Identify which cell holds the provided text, then report its (x, y) central coordinate. 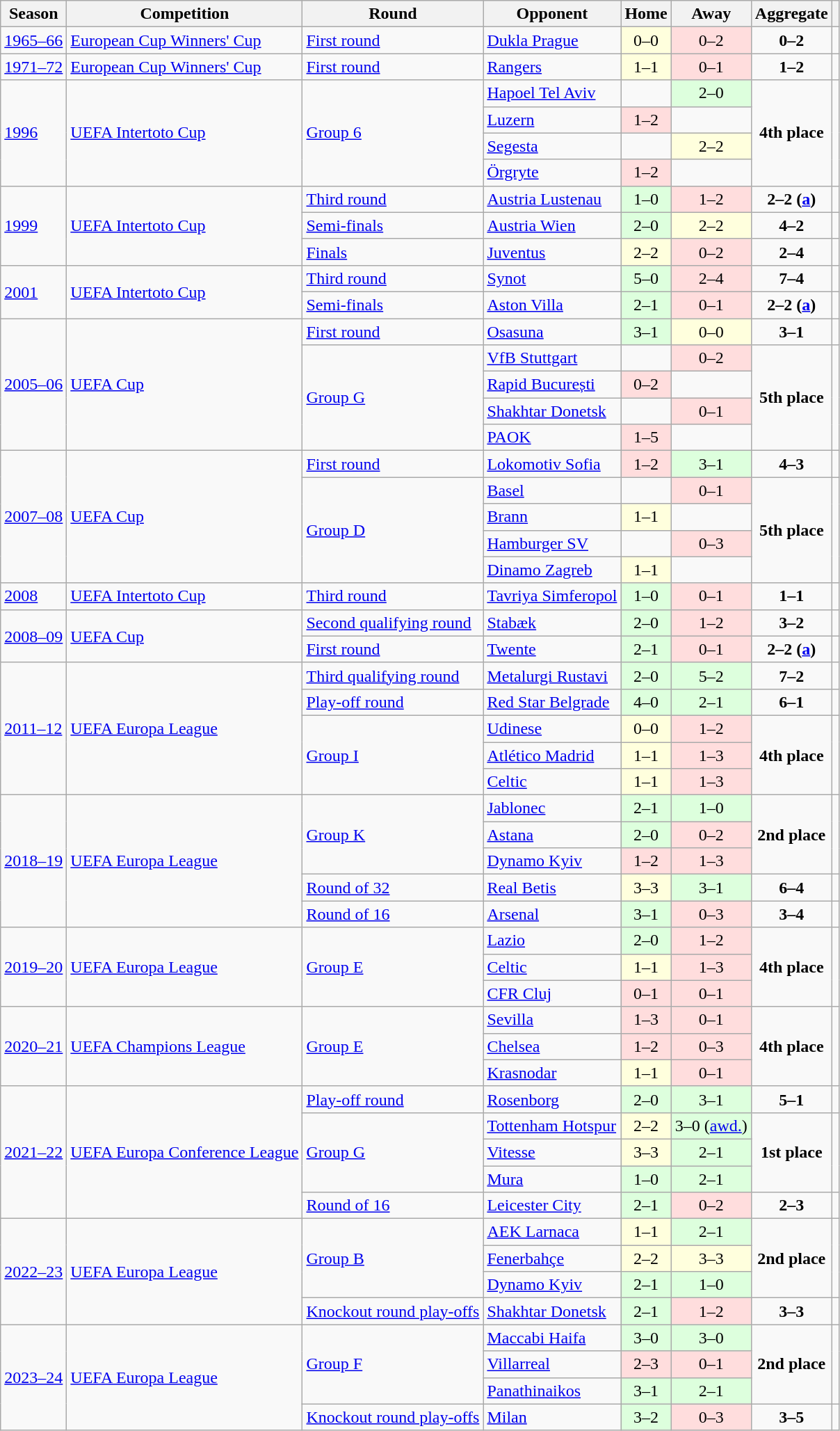
Luzern (552, 120)
Hapoel Tel Aviv (552, 93)
Fenerbahçe (552, 1258)
3–5 (791, 1417)
1965–66 (33, 40)
Hamburger SV (552, 543)
2022–23 (33, 1272)
Aston Villa (552, 305)
Group F (393, 1364)
Tavriya Simferopol (552, 596)
Osasuna (552, 332)
Metalurgi Rustavi (552, 675)
Competition (185, 14)
Red Star Belgrade (552, 702)
Group K (393, 835)
Milan (552, 1417)
2001 (33, 291)
1–5 (646, 438)
Third qualifying round (393, 675)
Panathinaikos (552, 1391)
AEK Larnaca (552, 1232)
4–2 (791, 225)
Austria Lustenau (552, 199)
7–4 (791, 278)
Sevilla (552, 1020)
5–2 (711, 675)
Krasnodar (552, 1073)
Dinamo Zagreb (552, 570)
1999 (33, 225)
Rapid București (552, 385)
Atlético Madrid (552, 755)
Home (646, 14)
Finals (393, 252)
Stabæk (552, 623)
Maccabi Haifa (552, 1338)
Rangers (552, 67)
Away (711, 14)
Lazio (552, 941)
Twente (552, 649)
Basel (552, 490)
5–1 (791, 1099)
2005–06 (33, 385)
PAOK (552, 438)
Brann (552, 517)
Astana (552, 835)
2020–21 (33, 1046)
Season (33, 14)
Austria Wien (552, 225)
Lokomotiv Sofia (552, 464)
Segesta (552, 146)
2018–19 (33, 861)
4–0 (646, 702)
Villarreal (552, 1364)
Group I (393, 755)
Leicester City (552, 1206)
Udinese (552, 728)
7–2 (791, 675)
Round of 32 (393, 888)
2019–20 (33, 967)
1996 (33, 133)
UEFA Europa Conference League (185, 1152)
3–0 (awd.) (711, 1126)
2007–08 (33, 517)
Mura (552, 1179)
Synot (552, 278)
1971–72 (33, 67)
Group B (393, 1258)
2008–09 (33, 636)
2011–12 (33, 728)
6–4 (791, 888)
Chelsea (552, 1046)
2008 (33, 596)
Rosenborg (552, 1099)
VfB Stuttgart (552, 358)
Real Betis (552, 888)
Group D (393, 530)
3–4 (791, 914)
2021–22 (33, 1152)
2023–24 (33, 1377)
Dukla Prague (552, 40)
Arsenal (552, 914)
1st place (791, 1152)
Group 6 (393, 133)
4–3 (791, 464)
Jablonec (552, 808)
Örgryte (552, 173)
6–1 (791, 702)
Round (393, 14)
5–0 (646, 278)
CFR Cluj (552, 993)
Juventus (552, 252)
Second qualifying round (393, 623)
Aggregate (791, 14)
Vitesse (552, 1152)
Tottenham Hotspur (552, 1126)
UEFA Champions League (185, 1046)
Opponent (552, 14)
